Extract the [X, Y] coordinate from the center of the cell holding the provided text.  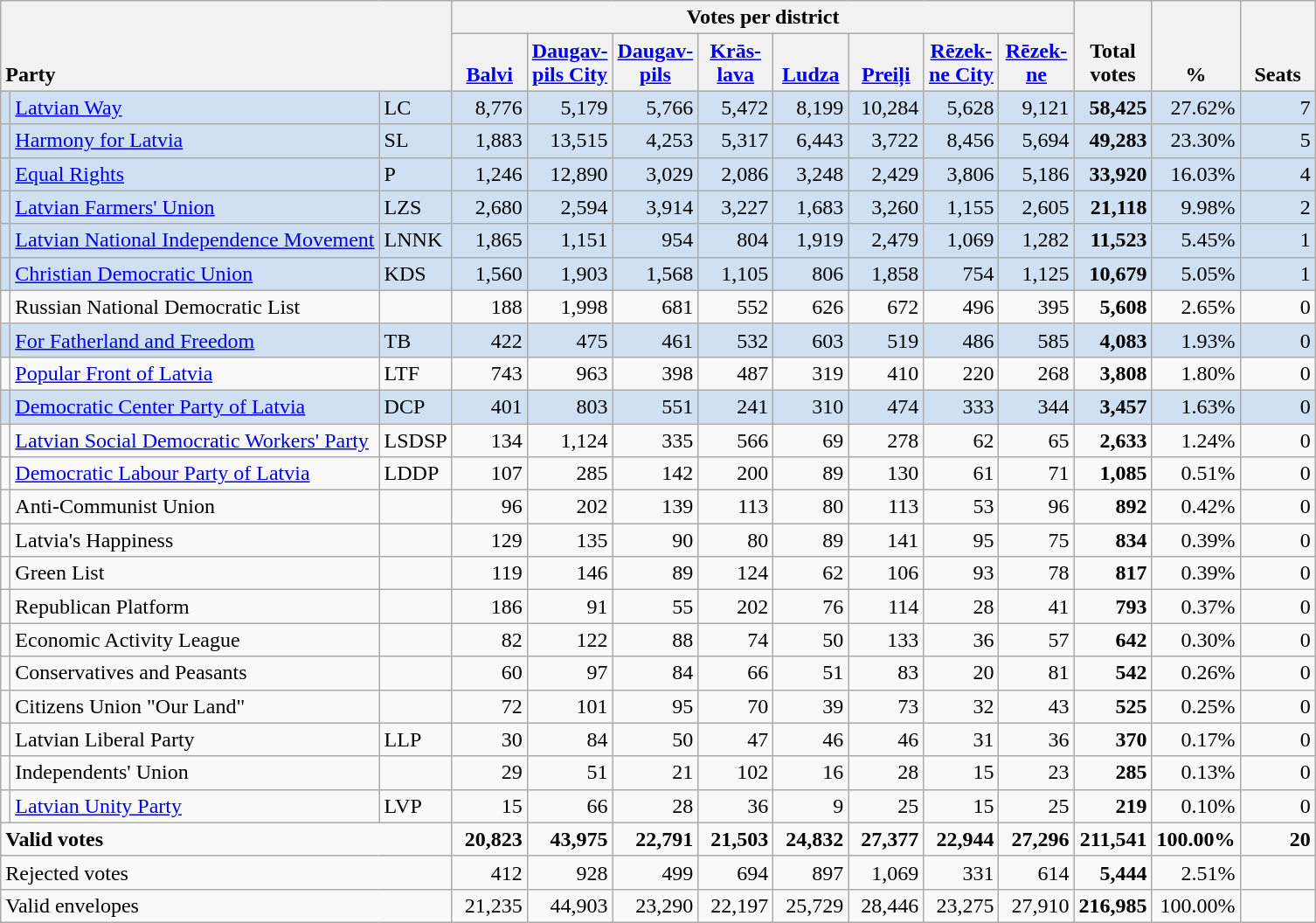
370 [1113, 739]
1,085 [1113, 474]
551 [655, 406]
8,199 [811, 108]
1,125 [1036, 274]
1.24% [1195, 440]
603 [811, 340]
Daugav- pils City [570, 63]
Rēzek- ne City [961, 63]
Christian Democratic Union [195, 274]
23.30% [1195, 141]
834 [1113, 540]
129 [489, 540]
2,680 [489, 207]
SL [416, 141]
Rejected votes [226, 872]
422 [489, 340]
9 [811, 806]
LZS [416, 207]
LNNK [416, 240]
219 [1113, 806]
Independents' Union [195, 773]
3,806 [961, 174]
5.45% [1195, 240]
1,568 [655, 274]
LC [416, 108]
83 [886, 673]
Equal Rights [195, 174]
47 [736, 739]
892 [1113, 507]
23,290 [655, 906]
69 [811, 440]
487 [736, 373]
Valid votes [226, 839]
2,429 [886, 174]
0.13% [1195, 773]
1,282 [1036, 240]
1,151 [570, 240]
963 [570, 373]
93 [961, 573]
4 [1278, 174]
461 [655, 340]
30 [489, 739]
268 [1036, 373]
LVP [416, 806]
139 [655, 507]
75 [1036, 540]
200 [736, 474]
90 [655, 540]
1.93% [1195, 340]
331 [961, 872]
344 [1036, 406]
29 [489, 773]
10,284 [886, 108]
Daugav- pils [655, 63]
21,235 [489, 906]
74 [736, 640]
3,914 [655, 207]
793 [1113, 607]
Latvia's Happiness [195, 540]
614 [1036, 872]
519 [886, 340]
81 [1036, 673]
133 [886, 640]
3,248 [811, 174]
For Fatherland and Freedom [195, 340]
0.37% [1195, 607]
2,594 [570, 207]
DCP [416, 406]
2 [1278, 207]
49,283 [1113, 141]
3,722 [886, 141]
Preiļi [886, 63]
1,865 [489, 240]
216,985 [1113, 906]
585 [1036, 340]
55 [655, 607]
0.30% [1195, 640]
72 [489, 706]
TB [416, 340]
21,118 [1113, 207]
Latvian Way [195, 108]
9,121 [1036, 108]
Total votes [1113, 45]
398 [655, 373]
3,457 [1113, 406]
91 [570, 607]
44,903 [570, 906]
186 [489, 607]
0.26% [1195, 673]
% [1195, 45]
146 [570, 573]
1.80% [1195, 373]
22,197 [736, 906]
5 [1278, 141]
1,919 [811, 240]
25,729 [811, 906]
754 [961, 274]
474 [886, 406]
27.62% [1195, 108]
395 [1036, 307]
106 [886, 573]
Citizens Union "Our Land" [195, 706]
12,890 [570, 174]
102 [736, 773]
5,186 [1036, 174]
1,883 [489, 141]
101 [570, 706]
134 [489, 440]
43,975 [570, 839]
20,823 [489, 839]
Rēzek- ne [1036, 63]
0.51% [1195, 474]
119 [489, 573]
Seats [1278, 45]
0.10% [1195, 806]
532 [736, 340]
27,377 [886, 839]
Party [226, 45]
2,086 [736, 174]
1,683 [811, 207]
401 [489, 406]
5,628 [961, 108]
310 [811, 406]
135 [570, 540]
1,998 [570, 307]
Popular Front of Latvia [195, 373]
82 [489, 640]
Latvian National Independence Movement [195, 240]
39 [811, 706]
Democratic Center Party of Latvia [195, 406]
2,633 [1113, 440]
Latvian Liberal Party [195, 739]
8,776 [489, 108]
3,029 [655, 174]
23,275 [961, 906]
28,446 [886, 906]
566 [736, 440]
122 [570, 640]
142 [655, 474]
43 [1036, 706]
70 [736, 706]
114 [886, 607]
672 [886, 307]
897 [811, 872]
73 [886, 706]
KDS [416, 274]
626 [811, 307]
71 [1036, 474]
LSDSP [416, 440]
278 [886, 440]
803 [570, 406]
6,443 [811, 141]
694 [736, 872]
1,246 [489, 174]
333 [961, 406]
61 [961, 474]
Latvian Farmers' Union [195, 207]
24,832 [811, 839]
31 [961, 739]
Valid envelopes [226, 906]
1,903 [570, 274]
Votes per district [763, 17]
11,523 [1113, 240]
2,479 [886, 240]
Economic Activity League [195, 640]
Green List [195, 573]
954 [655, 240]
Anti-Communist Union [195, 507]
3,808 [1113, 373]
7 [1278, 108]
8,456 [961, 141]
9.98% [1195, 207]
Ludza [811, 63]
5,608 [1113, 307]
5,179 [570, 108]
499 [655, 872]
Russian National Democratic List [195, 307]
188 [489, 307]
1,105 [736, 274]
2.65% [1195, 307]
76 [811, 607]
78 [1036, 573]
1,124 [570, 440]
2.51% [1195, 872]
525 [1113, 706]
2,605 [1036, 207]
22,944 [961, 839]
1,560 [489, 274]
241 [736, 406]
Krās- lava [736, 63]
22,791 [655, 839]
57 [1036, 640]
806 [811, 274]
211,541 [1113, 839]
41 [1036, 607]
97 [570, 673]
Democratic Labour Party of Latvia [195, 474]
743 [489, 373]
681 [655, 307]
65 [1036, 440]
5,317 [736, 141]
LLP [416, 739]
Latvian Unity Party [195, 806]
16 [811, 773]
542 [1113, 673]
1,858 [886, 274]
124 [736, 573]
Harmony for Latvia [195, 141]
21,503 [736, 839]
53 [961, 507]
141 [886, 540]
LTF [416, 373]
319 [811, 373]
Balvi [489, 63]
Republican Platform [195, 607]
107 [489, 474]
804 [736, 240]
Latvian Social Democratic Workers' Party [195, 440]
58,425 [1113, 108]
4,083 [1113, 340]
475 [570, 340]
1.63% [1195, 406]
0.17% [1195, 739]
410 [886, 373]
5,766 [655, 108]
817 [1113, 573]
10,679 [1113, 274]
27,296 [1036, 839]
60 [489, 673]
88 [655, 640]
552 [736, 307]
Conservatives and Peasants [195, 673]
23 [1036, 773]
0.42% [1195, 507]
0.25% [1195, 706]
412 [489, 872]
21 [655, 773]
130 [886, 474]
5,694 [1036, 141]
16.03% [1195, 174]
335 [655, 440]
5.05% [1195, 274]
928 [570, 872]
4,253 [655, 141]
3,260 [886, 207]
642 [1113, 640]
5,472 [736, 108]
3,227 [736, 207]
220 [961, 373]
1,155 [961, 207]
32 [961, 706]
13,515 [570, 141]
Р [416, 174]
33,920 [1113, 174]
27,910 [1036, 906]
5,444 [1113, 872]
486 [961, 340]
LDDP [416, 474]
496 [961, 307]
